Provide the [X, Y] coordinate of the cell's center where the given text is located.  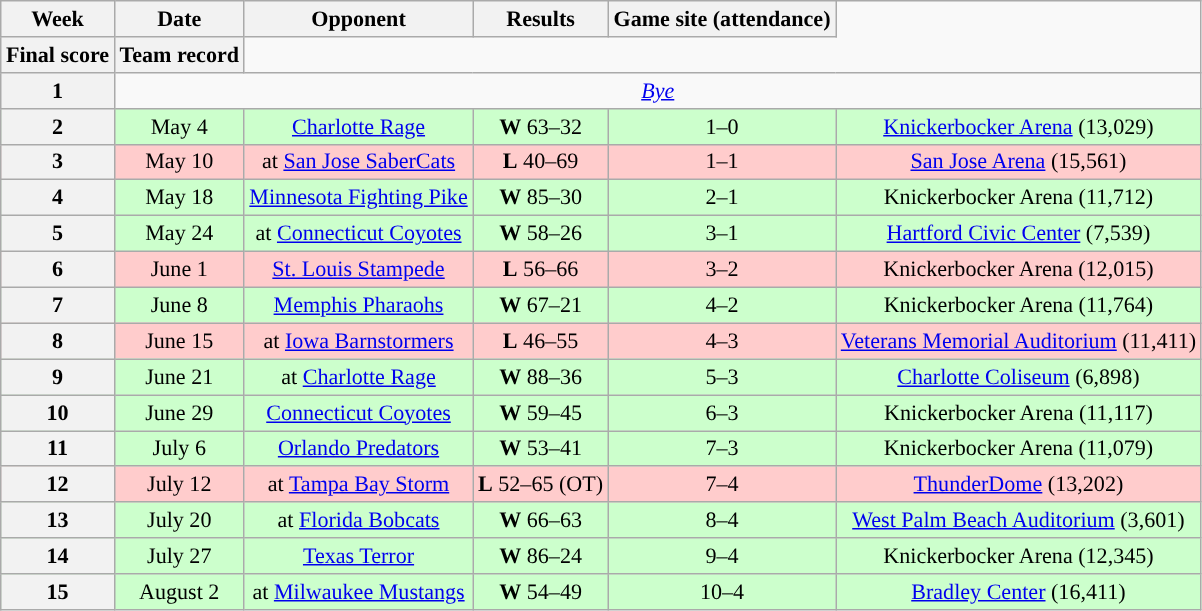
Bye [658, 90]
Knickerbocker Arena (11,712) [1019, 198]
2 [58, 126]
2–1 [722, 198]
Charlotte Coliseum (6,898) [1019, 377]
3 [58, 162]
June 1 [179, 269]
St. Louis Stampede [358, 269]
4 [58, 198]
1–1 [722, 162]
Memphis Pharaohs [358, 305]
Knickerbocker Arena (12,015) [1019, 269]
July 6 [179, 448]
4–2 [722, 305]
at Charlotte Rage [358, 377]
9 [58, 377]
4–3 [722, 341]
June 29 [179, 412]
Connecticut Coyotes [358, 412]
6 [58, 269]
W 58–26 [540, 233]
W 63–32 [540, 126]
Team record [179, 54]
at Connecticut Coyotes [358, 233]
May 24 [179, 233]
Final score [58, 54]
Knickerbocker Arena (11,079) [1019, 448]
West Palm Beach Auditorium (3,601) [1019, 520]
Knickerbocker Arena (13,029) [1019, 126]
1 [58, 90]
June 15 [179, 341]
W 88–36 [540, 377]
Opponent [358, 18]
Knickerbocker Arena (11,764) [1019, 305]
10 [58, 412]
9–4 [722, 556]
Week [58, 18]
W 85–30 [540, 198]
San Jose Arena (15,561) [1019, 162]
June 21 [179, 377]
Hartford Civic Center (7,539) [1019, 233]
3–2 [722, 269]
10–4 [722, 591]
7–4 [722, 484]
at San Jose SaberCats [358, 162]
5 [58, 233]
Texas Terror [358, 556]
July 20 [179, 520]
Minnesota Fighting Pike [358, 198]
Orlando Predators [358, 448]
May 4 [179, 126]
13 [58, 520]
ThunderDome (13,202) [1019, 484]
Bradley Center (16,411) [1019, 591]
W 66–63 [540, 520]
1–0 [722, 126]
Results [540, 18]
at Milwaukee Mustangs [358, 591]
Veterans Memorial Auditorium (11,411) [1019, 341]
August 2 [179, 591]
May 10 [179, 162]
L 56–66 [540, 269]
June 8 [179, 305]
14 [58, 556]
Charlotte Rage [358, 126]
W 67–21 [540, 305]
15 [58, 591]
3–1 [722, 233]
W 54–49 [540, 591]
May 18 [179, 198]
11 [58, 448]
at Iowa Barnstormers [358, 341]
W 86–24 [540, 556]
5–3 [722, 377]
6–3 [722, 412]
Date [179, 18]
L 46–55 [540, 341]
Knickerbocker Arena (12,345) [1019, 556]
July 27 [179, 556]
at Tampa Bay Storm [358, 484]
7–3 [722, 448]
W 59–45 [540, 412]
8–4 [722, 520]
W 53–41 [540, 448]
L 40–69 [540, 162]
L 52–65 (OT) [540, 484]
12 [58, 484]
7 [58, 305]
Knickerbocker Arena (11,117) [1019, 412]
8 [58, 341]
July 12 [179, 484]
Game site (attendance) [722, 18]
at Florida Bobcats [358, 520]
